Search for the cell housing the specified text and yield its (x, y) center coordinate. 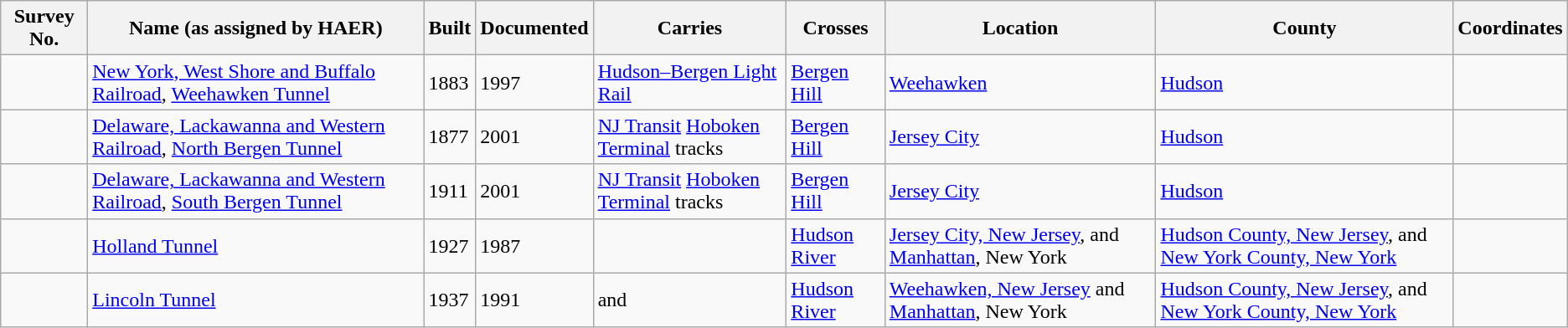
Crosses (836, 28)
Lincoln Tunnel (256, 300)
Survey No. (44, 28)
Carries (690, 28)
1911 (450, 191)
Jersey City, New Jersey, and Manhattan, New York (1020, 246)
Coordinates (1510, 28)
New York, West Shore and Buffalo Railroad, Weehawken Tunnel (256, 82)
Name (as assigned by HAER) (256, 28)
1997 (534, 82)
Location (1020, 28)
1927 (450, 246)
Weehawken, New Jersey and Manhattan, New York (1020, 300)
Delaware, Lackawanna and Western Railroad, North Bergen Tunnel (256, 137)
1937 (450, 300)
1883 (450, 82)
County (1305, 28)
and (690, 300)
Documented (534, 28)
Weehawken (1020, 82)
1987 (534, 246)
Delaware, Lackawanna and Western Railroad, South Bergen Tunnel (256, 191)
1877 (450, 137)
1991 (534, 300)
Built (450, 28)
Holland Tunnel (256, 246)
Hudson–Bergen Light Rail (690, 82)
